Pinpoint the cell where the given text exists, returning its (x, y) midpoint coordinate. 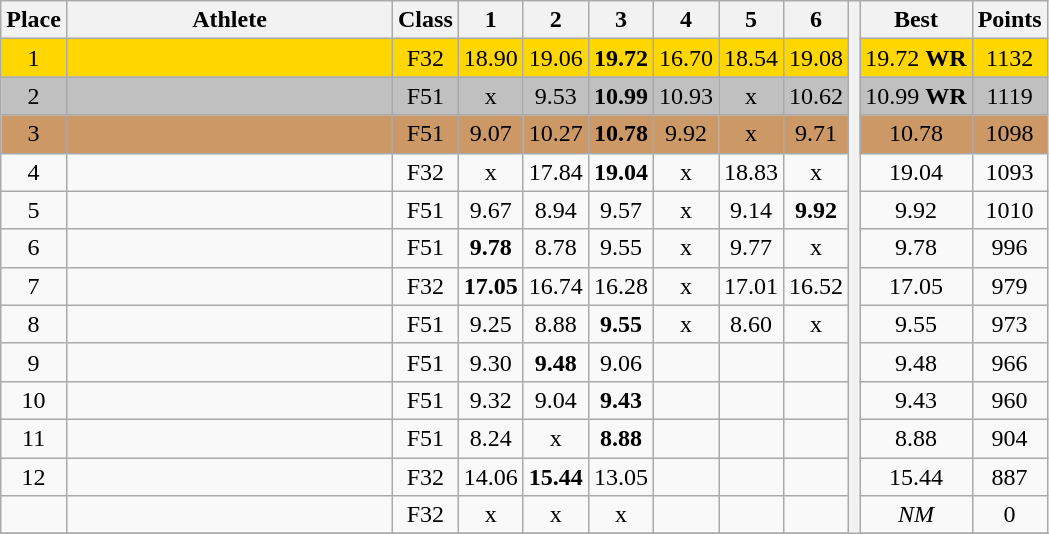
8.78 (556, 248)
16.70 (686, 58)
973 (1010, 324)
Place (34, 20)
10.99 WR (916, 96)
960 (1010, 400)
9.77 (750, 248)
996 (1010, 248)
17.01 (750, 286)
9.06 (620, 362)
10.99 (620, 96)
1119 (1010, 96)
8.94 (556, 210)
9.04 (556, 400)
9.25 (490, 324)
NM (916, 515)
966 (1010, 362)
18.54 (750, 58)
12 (34, 477)
9 (34, 362)
19.72 WR (916, 58)
7 (34, 286)
Best (916, 20)
9.32 (490, 400)
Athlete (229, 20)
Points (1010, 20)
18.90 (490, 58)
9.07 (490, 134)
10.93 (686, 96)
11 (34, 438)
8.60 (750, 324)
9.53 (556, 96)
9.57 (620, 210)
19.72 (620, 58)
904 (1010, 438)
10.62 (816, 96)
16.74 (556, 286)
9.71 (816, 134)
16.52 (816, 286)
13.05 (620, 477)
8.24 (490, 438)
19.08 (816, 58)
9.14 (750, 210)
16.28 (620, 286)
1093 (1010, 172)
Class (426, 20)
17.84 (556, 172)
10 (34, 400)
14.06 (490, 477)
887 (1010, 477)
0 (1010, 515)
8 (34, 324)
18.83 (750, 172)
10.27 (556, 134)
1132 (1010, 58)
979 (1010, 286)
9.30 (490, 362)
9.67 (490, 210)
19.06 (556, 58)
1098 (1010, 134)
1010 (1010, 210)
